Detect which cell encompasses the target text, then output its (x, y) center coordinate. 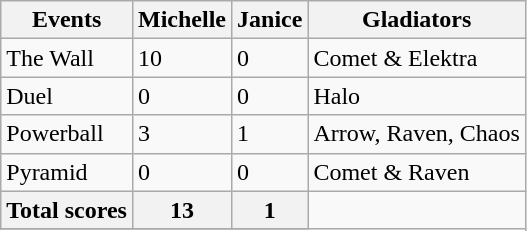
Comet & Elektra (416, 58)
Gladiators (416, 20)
Comet & Raven (416, 172)
Duel (67, 96)
13 (182, 210)
Events (67, 20)
10 (182, 58)
Janice (270, 20)
3 (182, 134)
The Wall (67, 58)
Michelle (182, 20)
Powerball (67, 134)
Arrow, Raven, Chaos (416, 134)
Total scores (67, 210)
Halo (416, 96)
Pyramid (67, 172)
